Locate the cell with the specified text and output its [X, Y] center coordinate. 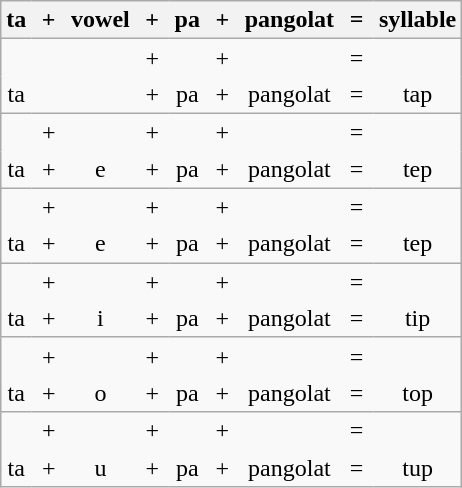
tip [418, 318]
tup [418, 468]
vowel [100, 20]
syllable [418, 20]
tap [418, 94]
u [100, 468]
o [100, 394]
i [100, 318]
top [418, 394]
